Search for the cell housing the specified text and yield its (x, y) center coordinate. 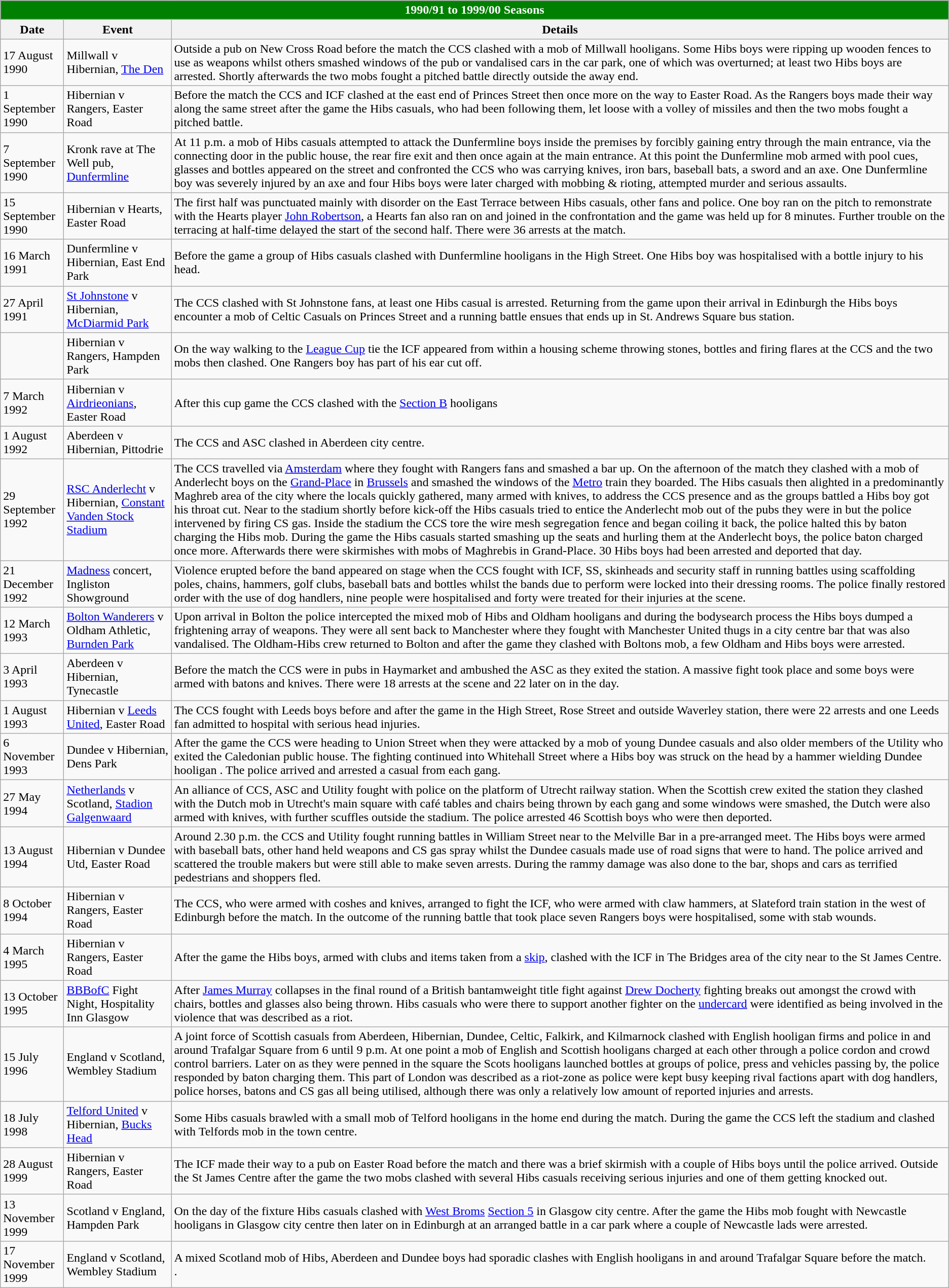
Dundee v Hibernian, Dens Park (118, 757)
Date (32, 29)
3 April 1993 (32, 677)
Hibernian v Leeds United, Easter Road (118, 717)
18 July 1998 (32, 1124)
8 October 1994 (32, 910)
17 August 1990 (32, 62)
Netherlands v Scotland, Stadion Galgenwaard (118, 803)
1 August 1992 (32, 442)
The CCS and ASC clashed in Aberdeen city centre. (560, 442)
7 September 1990 (32, 162)
Telford United v Hibernian, Bucks Head (118, 1124)
27 May 1994 (32, 803)
7 March 1992 (32, 402)
A mixed Scotland mob of Hibs, Aberdeen and Dundee boys had sporadic clashes with English hooligans in and around Trafalgar Square before the match.. (560, 1264)
13 October 1995 (32, 1004)
Aberdeen v Hibernian, Pittodrie (118, 442)
Hibernian v Rangers, Hampden Park (118, 356)
15 September 1990 (32, 216)
Details (560, 29)
15 July 1996 (32, 1064)
Scotland v England, Hampden Park (118, 1218)
1 September 1990 (32, 109)
1990/91 to 1999/00 Seasons (474, 10)
Bolton Wanderers v Oldham Athletic, Burnden Park (118, 631)
16 March 1991 (32, 263)
6 November 1993 (32, 757)
29 September 1992 (32, 509)
BBBofC Fight Night, Hospitality Inn Glasgow (118, 1004)
Kronk rave at The Well pub, Dunfermline (118, 162)
13 August 1994 (32, 857)
St Johnstone v Hibernian, McDiarmid Park (118, 309)
Millwall v Hibernian, The Den (118, 62)
12 March 1993 (32, 631)
After this cup game the CCS clashed with the Section B hooligans (560, 402)
17 November 1999 (32, 1264)
28 August 1999 (32, 1171)
21 December 1992 (32, 584)
13 November 1999 (32, 1218)
Hibernian v Hearts, Easter Road (118, 216)
27 April 1991 (32, 309)
Dunfermline v Hibernian, East End Park (118, 263)
1 August 1993 (32, 717)
Aberdeen v Hibernian, Tynecastle (118, 677)
Event (118, 29)
RSC Anderlecht v Hibernian, Constant Vanden Stock Stadium (118, 509)
Madness concert, Ingliston Showground (118, 584)
Hibernian v Airdrieonians, Easter Road (118, 402)
Hibernian v Dundee Utd, Easter Road (118, 857)
4 March 1995 (32, 957)
